Locate the cell with the specified text and output its (x, y) center coordinate. 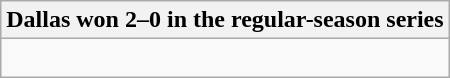
Dallas won 2–0 in the regular-season series (225, 20)
